Search for the cell housing the specified text and yield its (x, y) center coordinate. 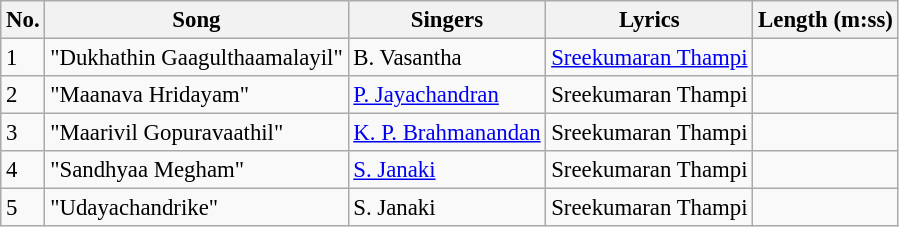
"Sandhyaa Megham" (196, 170)
2 (23, 95)
4 (23, 170)
No. (23, 20)
P. Jayachandran (447, 95)
Singers (447, 20)
B. Vasantha (447, 58)
3 (23, 133)
5 (23, 208)
"Maarivil Gopuravaathil" (196, 133)
"Maanava Hridayam" (196, 95)
"Dukhathin Gaagulthaamalayil" (196, 58)
Song (196, 20)
"Udayachandrike" (196, 208)
K. P. Brahmanandan (447, 133)
1 (23, 58)
Length (m:ss) (826, 20)
Lyrics (650, 20)
